Detect which cell encompasses the target text, then output its [x, y] center coordinate. 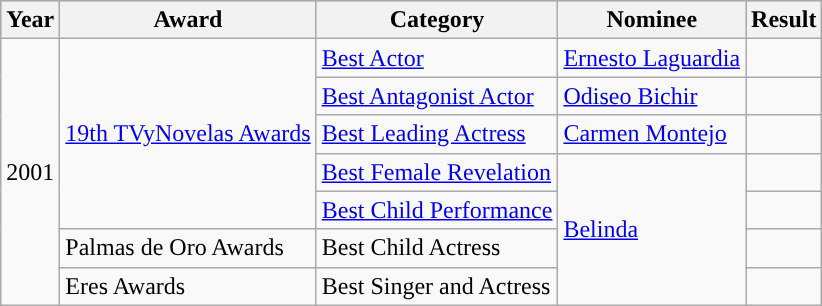
Category [437, 20]
Best Actor [437, 58]
19th TVyNovelas Awards [188, 134]
Year [30, 20]
Best Singer and Actress [437, 286]
Best Antagonist Actor [437, 96]
Best Female Revelation [437, 172]
Belinda [652, 229]
Best Child Actress [437, 248]
Carmen Montejo [652, 134]
Result [784, 20]
Eres Awards [188, 286]
Ernesto Laguardia [652, 58]
Odiseo Bichir [652, 96]
Palmas de Oro Awards [188, 248]
Nominee [652, 20]
Best Leading Actress [437, 134]
2001 [30, 172]
Best Child Performance [437, 210]
Award [188, 20]
